Return (X, Y) of the center of cell containing provided text 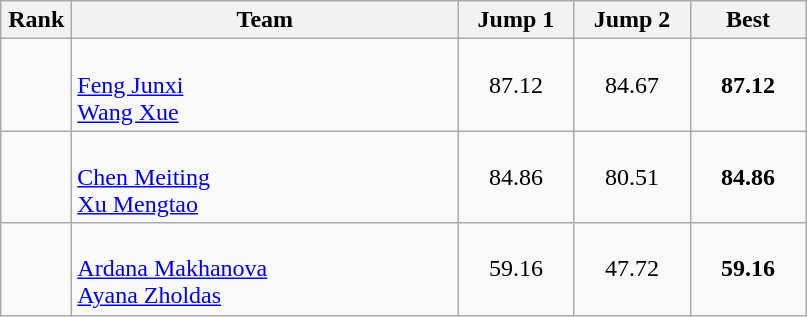
Jump 1 (516, 20)
84.67 (632, 85)
Rank (36, 20)
Feng JunxiWang Xue (265, 85)
Jump 2 (632, 20)
Ardana MakhanovaAyana Zholdas (265, 269)
Chen MeitingXu Mengtao (265, 177)
Team (265, 20)
Best (748, 20)
47.72 (632, 269)
80.51 (632, 177)
